Capture the cell that displays the provided text and extract its [X, Y] central coordinate. 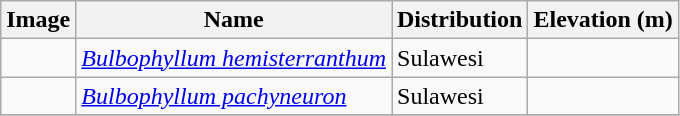
Elevation (m) [603, 20]
Bulbophyllum pachyneuron [234, 96]
Name [234, 20]
Distribution [460, 20]
Image [38, 20]
Bulbophyllum hemisterranthum [234, 58]
